Scan for the cell matching the given text and deliver its (X, Y) coordinate at center. 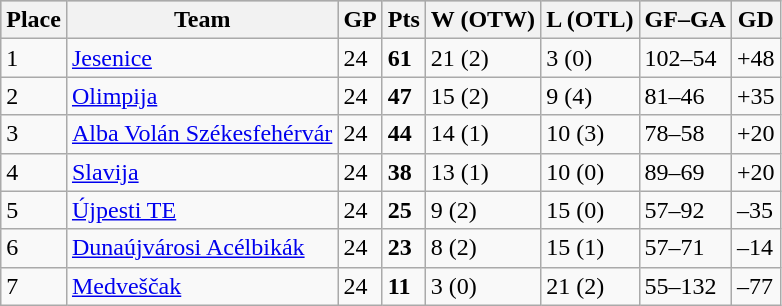
5 (34, 210)
89–69 (685, 172)
4 (34, 172)
Alba Volán Székesfehérvár (202, 134)
+35 (756, 96)
Dunaújvárosi Acélbikák (202, 248)
81–46 (685, 96)
–77 (756, 286)
1 (34, 58)
GF–GA (685, 20)
Team (202, 20)
Medveščak (202, 286)
3 (34, 134)
GD (756, 20)
57–71 (685, 248)
Pts (404, 20)
44 (404, 134)
6 (34, 248)
GP (360, 20)
7 (34, 286)
14 (1) (482, 134)
Olimpija (202, 96)
38 (404, 172)
15 (2) (482, 96)
Slavija (202, 172)
47 (404, 96)
10 (0) (590, 172)
8 (2) (482, 248)
+48 (756, 58)
25 (404, 210)
–14 (756, 248)
L (OTL) (590, 20)
11 (404, 286)
13 (1) (482, 172)
57–92 (685, 210)
W (OTW) (482, 20)
9 (2) (482, 210)
Jesenice (202, 58)
9 (4) (590, 96)
15 (1) (590, 248)
–35 (756, 210)
55–132 (685, 286)
15 (0) (590, 210)
Újpesti TE (202, 210)
23 (404, 248)
78–58 (685, 134)
Place (34, 20)
10 (3) (590, 134)
61 (404, 58)
2 (34, 96)
102–54 (685, 58)
